Detect which cell encompasses the target text, then output its [X, Y] center coordinate. 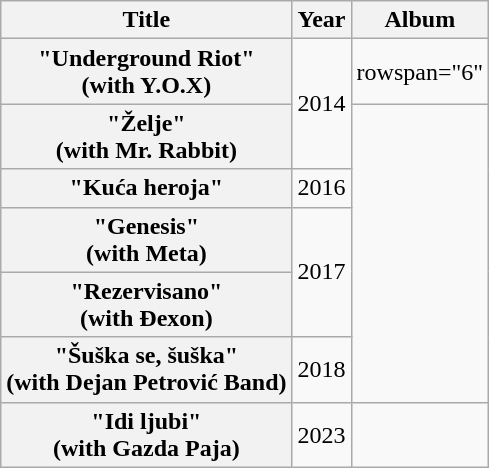
"Kuća heroja" [146, 188]
2023 [322, 434]
rowspan="6" [420, 72]
"Underground Riot"(with Y.O.X) [146, 72]
"Želje"(with Mr. Rabbit) [146, 136]
Title [146, 20]
Album [420, 20]
2017 [322, 272]
"Šuška se, šuška"(with Dejan Petrović Band) [146, 370]
2014 [322, 104]
"Genesis"(with Meta) [146, 240]
2016 [322, 188]
Year [322, 20]
2018 [322, 370]
"Rezervisano"(with Đexon) [146, 304]
"Idi ljubi"(with Gazda Paja) [146, 434]
